Locate the cell with the specified text and output its (X, Y) center coordinate. 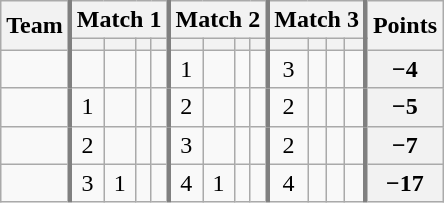
Points (404, 26)
Match 2 (218, 20)
Match 1 (120, 20)
−5 (404, 107)
−7 (404, 145)
−17 (404, 183)
Match 3 (316, 20)
−4 (404, 69)
Team (36, 26)
